Find where the given text appears and provide that cell's center as (X, Y) coordinate. 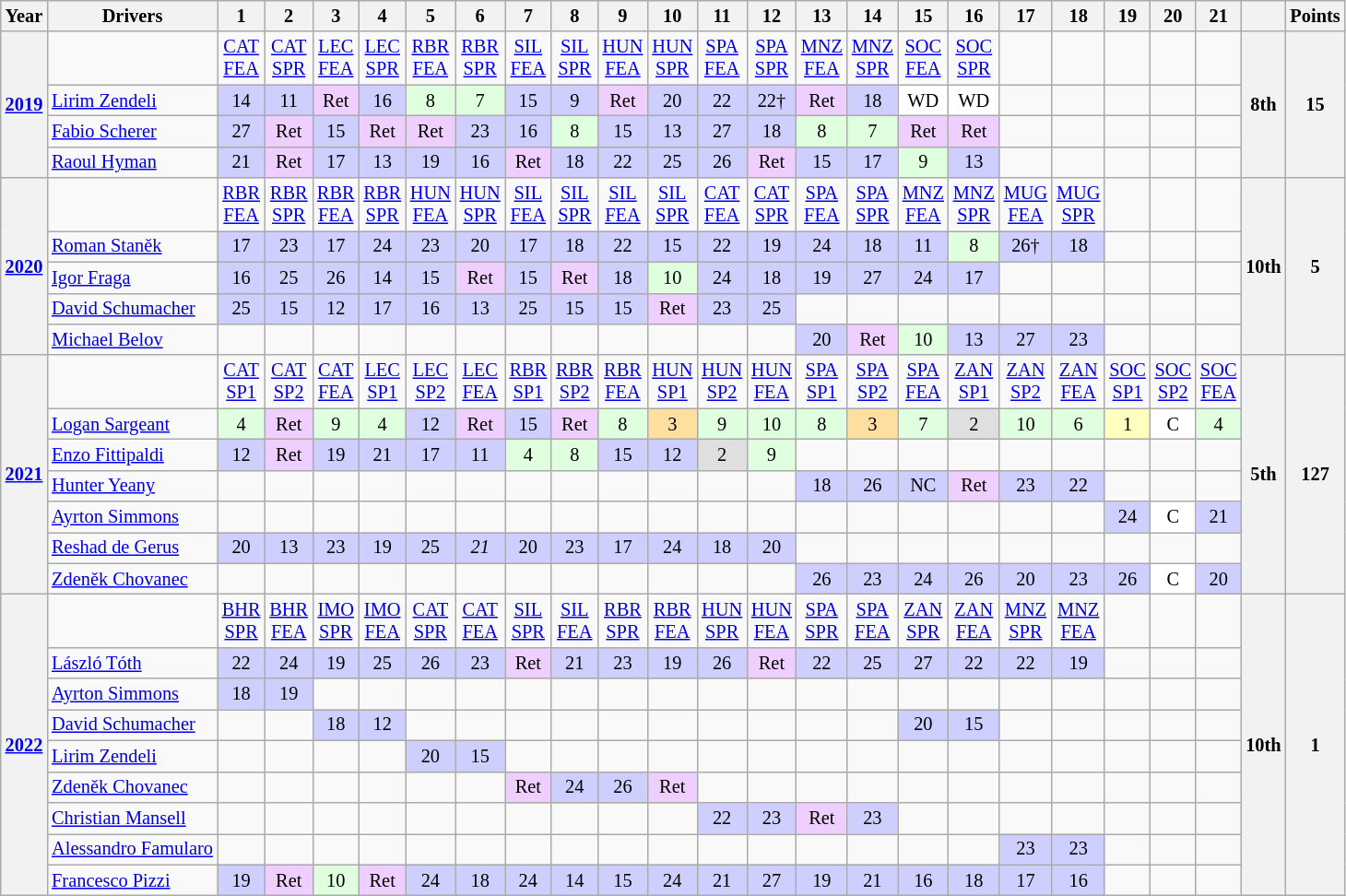
Roman Staněk (133, 246)
Fabio Scherer (133, 131)
SOCSPR (974, 58)
Hunter Yeany (133, 486)
SOCSP2 (1173, 382)
HUNSP1 (672, 382)
LECSPR (382, 58)
127 (1316, 475)
22† (772, 100)
László Tóth (133, 663)
5th (1263, 475)
ZANSP2 (1025, 382)
RBRSP2 (574, 382)
Francesco Pizzi (133, 880)
HUNSP2 (722, 382)
Points (1316, 16)
SOCSP1 (1127, 382)
Reshad de Gerus (133, 548)
SPASP1 (822, 382)
Logan Sargeant (133, 424)
Raoul Hyman (133, 162)
ZANSP1 (974, 382)
CATSP1 (242, 382)
Drivers (133, 16)
Igor Fraga (133, 277)
MUGFEA (1025, 205)
8th (1263, 105)
2020 (24, 266)
Alessandro Famularo (133, 849)
BHRFEA (289, 620)
SPASP2 (872, 382)
26† (1025, 246)
ZANSPR (924, 620)
2021 (24, 475)
2019 (24, 105)
BHRSPR (242, 620)
IMOFEA (382, 620)
Christian Mansell (133, 818)
LECSP1 (382, 382)
MUGSPR (1079, 205)
Michael Belov (133, 339)
LECSP2 (431, 382)
Enzo Fittipaldi (133, 454)
2022 (24, 745)
CATSP2 (289, 382)
NC (924, 486)
IMOSPR (336, 620)
Year (24, 16)
RBRSP1 (528, 382)
